Provide the (x, y) coordinate of the cell's center where the given text is located.  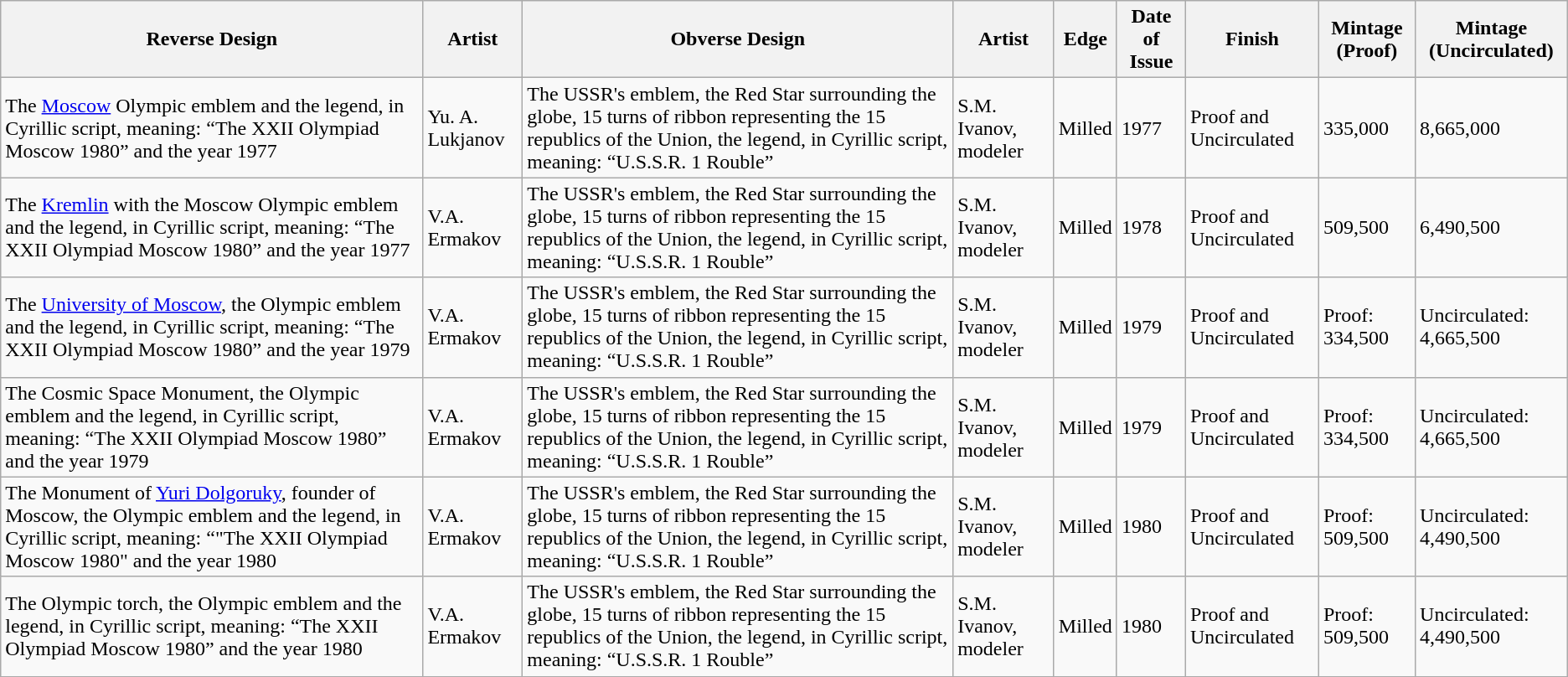
The University of Moscow, the Olympic emblem and the legend, in Cyrillic script, meaning: “The XXII Olympiad Moscow 1980” and the year 1979 (212, 327)
Reverse Design (212, 39)
509,500 (1367, 228)
The Moscow Olympic emblem and the legend, in Cyrillic script, meaning: “The XXII Olympiad Moscow 1980” and the year 1977 (212, 127)
Finish (1253, 39)
Obverse Design (738, 39)
6,490,500 (1492, 228)
Mintage (Proof) (1367, 39)
1978 (1151, 228)
Yu. A. Lukjanov (472, 127)
The Kremlin with the Moscow Olympic emblem and the legend, in Cyrillic script, meaning: “The XXII Olympiad Moscow 1980” and the year 1977 (212, 228)
8,665,000 (1492, 127)
Mintage (Uncirculated) (1492, 39)
Edge (1086, 39)
The Cosmic Space Monument, the Olympic emblem and the legend, in Cyrillic script, meaning: “The XXII Olympiad Moscow 1980” and the year 1979 (212, 427)
Date of Issue (1151, 39)
The Olympic torch, the Olympic emblem and the legend, in Cyrillic script, meaning: “The XXII Olympiad Moscow 1980” and the year 1980 (212, 627)
335,000 (1367, 127)
1977 (1151, 127)
